From the cell containing the given text, extract its center point as (x, y) coordinate. 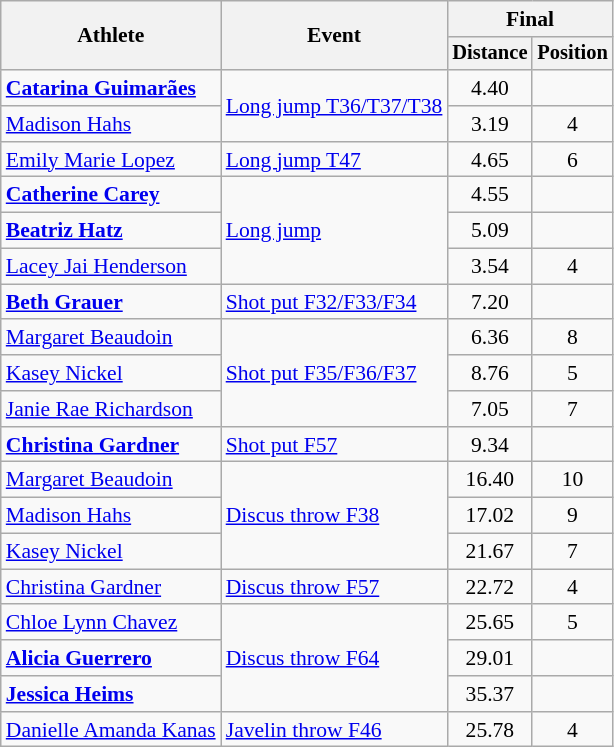
6.36 (490, 338)
8.76 (490, 373)
9 (572, 516)
Discus throw F64 (334, 658)
29.01 (490, 658)
4.55 (490, 195)
Discus throw F57 (334, 587)
Long jump T36/T37/T38 (334, 106)
Emily Marie Lopez (111, 160)
4.40 (490, 88)
8 (572, 338)
Discus throw F38 (334, 516)
Beth Grauer (111, 302)
Janie Rae Richardson (111, 409)
Lacey Jai Henderson (111, 267)
7.05 (490, 409)
3.19 (490, 124)
7.20 (490, 302)
25.65 (490, 623)
16.40 (490, 480)
22.72 (490, 587)
17.02 (490, 516)
Beatriz Hatz (111, 231)
Final (530, 19)
Shot put F57 (334, 445)
35.37 (490, 694)
Alicia Guerrero (111, 658)
Chloe Lynn Chavez (111, 623)
3.54 (490, 267)
21.67 (490, 552)
Long jump (334, 230)
Jessica Heims (111, 694)
Event (334, 36)
Shot put F32/F33/F34 (334, 302)
6 (572, 160)
Catarina Guimarães (111, 88)
5.09 (490, 231)
9.34 (490, 445)
Long jump T47 (334, 160)
Position (572, 54)
Athlete (111, 36)
10 (572, 480)
Shot put F35/F36/F37 (334, 374)
Catherine Carey (111, 195)
4.65 (490, 160)
Distance (490, 54)
